Identify which cell holds the provided text, then report its (x, y) central coordinate. 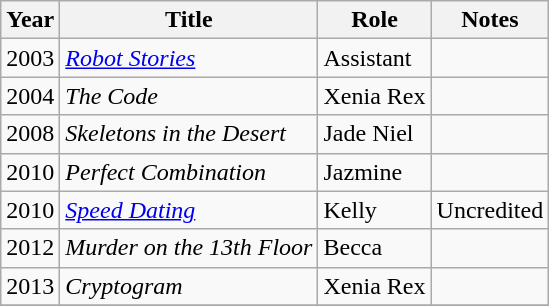
Assistant (374, 58)
2003 (30, 58)
Skeletons in the Desert (189, 134)
Jazmine (374, 172)
Role (374, 20)
Becca (374, 248)
Notes (490, 20)
Robot Stories (189, 58)
Murder on the 13th Floor (189, 248)
The Code (189, 96)
Jade Niel (374, 134)
Title (189, 20)
Kelly (374, 210)
Cryptogram (189, 286)
2004 (30, 96)
Speed Dating (189, 210)
Perfect Combination (189, 172)
Year (30, 20)
Uncredited (490, 210)
2012 (30, 248)
2013 (30, 286)
2008 (30, 134)
